Output the (x, y) coordinate of the center of the cell containing the given text.  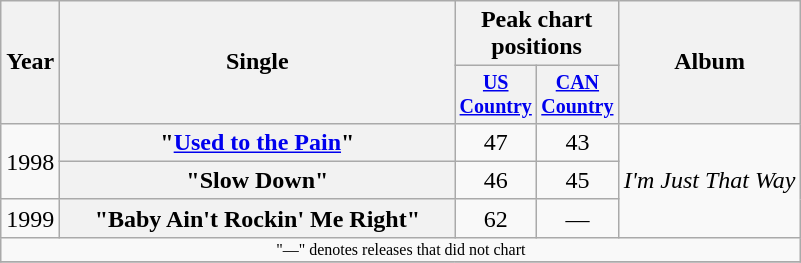
Year (30, 62)
62 (496, 218)
— (578, 218)
US Country (496, 94)
"Baby Ain't Rockin' Me Right" (258, 218)
Album (710, 62)
47 (496, 142)
1998 (30, 161)
"Used to the Pain" (258, 142)
43 (578, 142)
Peak chartpositions (536, 34)
1999 (30, 218)
"Slow Down" (258, 180)
45 (578, 180)
Single (258, 62)
46 (496, 180)
CAN Country (578, 94)
"—" denotes releases that did not chart (401, 249)
I'm Just That Way (710, 180)
